For the text-containing cell, return its midpoint in (x, y) coordinate format. 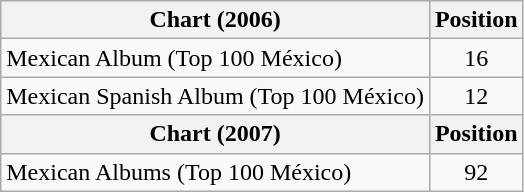
Chart (2007) (216, 134)
Mexican Albums (Top 100 México) (216, 172)
Chart (2006) (216, 20)
12 (476, 96)
Mexican Spanish Album (Top 100 México) (216, 96)
Mexican Album (Top 100 México) (216, 58)
16 (476, 58)
92 (476, 172)
